Extract the (x, y) coordinate from the center of the cell holding the provided text.  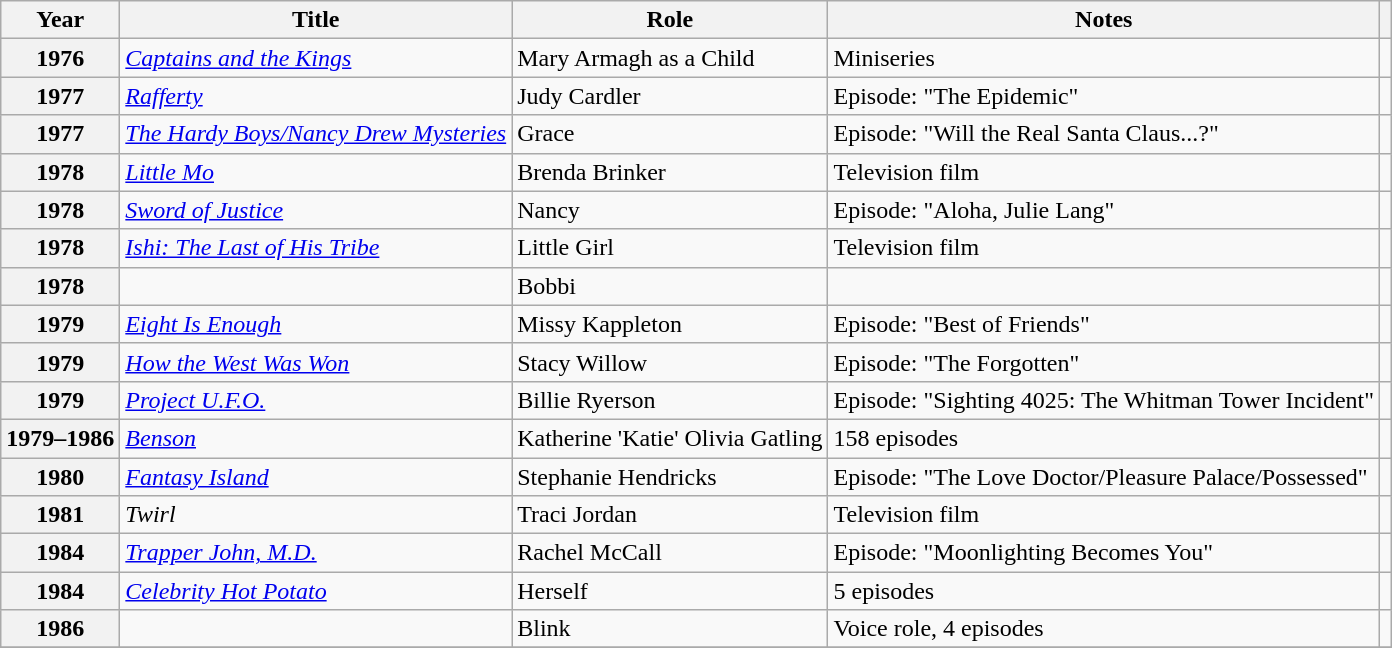
Eight Is Enough (316, 324)
Little Mo (316, 172)
Ishi: The Last of His Tribe (316, 248)
Voice role, 4 episodes (1104, 629)
Twirl (316, 515)
Episode: "Aloha, Julie Lang" (1104, 210)
Captains and the Kings (316, 58)
Mary Armagh as a Child (670, 58)
158 episodes (1104, 438)
Grace (670, 134)
Project U.F.O. (316, 400)
Herself (670, 591)
Traci Jordan (670, 515)
1981 (60, 515)
Episode: "Will the Real Santa Claus...?" (1104, 134)
Celebrity Hot Potato (316, 591)
Stacy Willow (670, 362)
Judy Cardler (670, 96)
Episode: "Best of Friends" (1104, 324)
Role (670, 20)
Notes (1104, 20)
The Hardy Boys/Nancy Drew Mysteries (316, 134)
Miniseries (1104, 58)
1979–1986 (60, 438)
Brenda Brinker (670, 172)
Katherine 'Katie' Olivia Gatling (670, 438)
Little Girl (670, 248)
Year (60, 20)
Episode: "The Forgotten" (1104, 362)
Fantasy Island (316, 477)
Nancy (670, 210)
Episode: "Sighting 4025: The Whitman Tower Incident" (1104, 400)
1976 (60, 58)
1986 (60, 629)
Billie Ryerson (670, 400)
Trapper John, M.D. (316, 553)
5 episodes (1104, 591)
Benson (316, 438)
Episode: "The Epidemic" (1104, 96)
1980 (60, 477)
Bobbi (670, 286)
Blink (670, 629)
Sword of Justice (316, 210)
Episode: "Moonlighting Becomes You" (1104, 553)
Missy Kappleton (670, 324)
Episode: "The Love Doctor/Pleasure Palace/Possessed" (1104, 477)
Rachel McCall (670, 553)
Stephanie Hendricks (670, 477)
Rafferty (316, 96)
Title (316, 20)
How the West Was Won (316, 362)
